Capture the cell that displays the provided text and extract its (x, y) central coordinate. 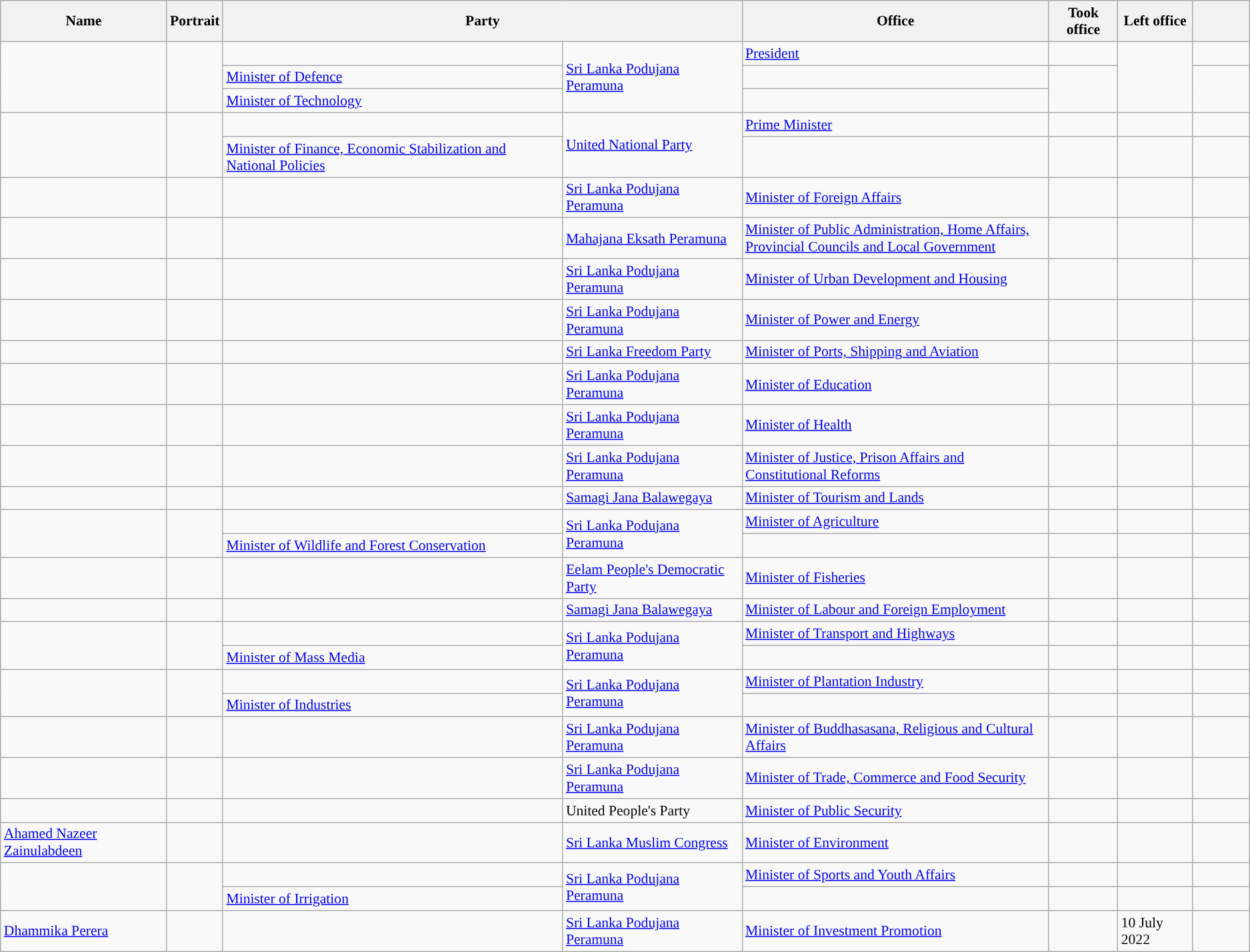
Minister of Industries (392, 705)
Minister of Tourism and Lands (895, 498)
Minister of Environment (895, 843)
Minister of Mass Media (392, 658)
Minister of Labour and Foreign Employment (895, 610)
Portrait (195, 21)
Minister of Defence (392, 77)
President (895, 53)
Office (895, 21)
Minister of Urban Development and Housing (895, 279)
United People's Party (652, 811)
Dhammika Perera (84, 931)
Minister of Finance, Economic Stabilization and National Policies (392, 157)
Minister of Technology (392, 101)
Eelam People's Democratic Party (652, 577)
Minister of Buddhasasana, Religious and Cultural Affairs (895, 737)
Minister of Ports, Shipping and Aviation (895, 352)
Sri Lanka Muslim Congress (652, 843)
Minister of Plantation Industry (895, 681)
Sri Lanka Freedom Party (652, 352)
Minister of Agriculture (895, 522)
Prime Minister (895, 125)
Party (483, 21)
Minister of Public Security (895, 811)
Minister of Wildlife and Forest Conservation (392, 546)
Minister of Health (895, 425)
Minister of Investment Promotion (895, 931)
Minister of Trade, Commerce and Food Security (895, 779)
Took office (1083, 21)
Left office (1155, 21)
United National Party (652, 145)
Minister of Education (895, 384)
Minister of Irrigation (392, 899)
Minister of Transport and Highways (895, 634)
Ahamed Nazeer Zainulabdeen (84, 843)
Mahajana Eksath Peramuna (652, 239)
Minister of Foreign Affairs (895, 197)
Minister of Justice, Prison Affairs and Constitutional Reforms (895, 465)
Minister of Fisheries (895, 577)
Minister of Sports and Youth Affairs (895, 875)
Minister of Power and Energy (895, 320)
Name (84, 21)
Minister of Public Administration, Home Affairs, Provincial Councils and Local Government (895, 239)
10 July 2022 (1155, 931)
